Provide the (x, y) coordinate of the cell's center where the given text is located.  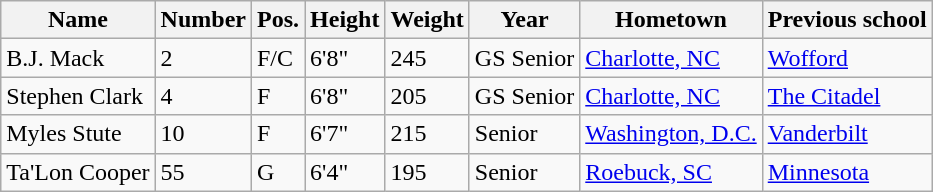
Previous school (847, 20)
Hometown (671, 20)
The Citadel (847, 96)
Myles Stute (78, 134)
B.J. Mack (78, 58)
6'7" (345, 134)
6'4" (345, 172)
Number (203, 20)
Roebuck, SC (671, 172)
Height (345, 20)
215 (427, 134)
Stephen Clark (78, 96)
Wofford (847, 58)
Ta'Lon Cooper (78, 172)
Vanderbilt (847, 134)
55 (203, 172)
2 (203, 58)
F/C (278, 58)
Weight (427, 20)
4 (203, 96)
Pos. (278, 20)
Year (524, 20)
G (278, 172)
245 (427, 58)
Washington, D.C. (671, 134)
10 (203, 134)
195 (427, 172)
Minnesota (847, 172)
Name (78, 20)
205 (427, 96)
